Provide the [x, y] coordinate of the cell's center where the given text is located.  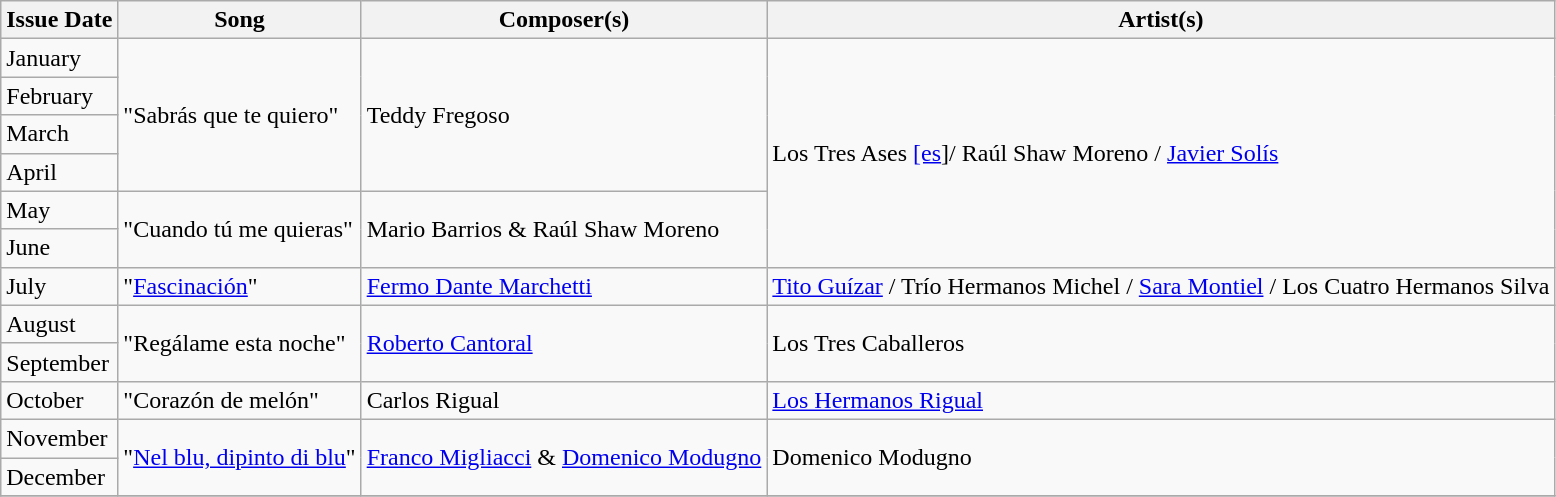
Domenico Modugno [1161, 457]
March [60, 134]
Fermo Dante Marchetti [564, 286]
June [60, 248]
Los Hermanos Rigual [1161, 400]
November [60, 438]
Los Tres Ases [es]/ Raúl Shaw Moreno / Javier Solís [1161, 153]
Artist(s) [1161, 20]
August [60, 324]
"Cuando tú me quieras" [240, 229]
Carlos Rigual [564, 400]
Mario Barrios & Raúl Shaw Moreno [564, 229]
"Nel blu, dipinto di blu" [240, 457]
Tito Guízar / Trío Hermanos Michel / Sara Montiel / Los Cuatro Hermanos Silva [1161, 286]
July [60, 286]
February [60, 96]
October [60, 400]
Teddy Fregoso [564, 115]
Issue Date [60, 20]
Song [240, 20]
Roberto Cantoral [564, 343]
"Regálame esta noche" [240, 343]
December [60, 477]
Composer(s) [564, 20]
Los Tres Caballeros [1161, 343]
May [60, 210]
Franco Migliacci & Domenico Modugno [564, 457]
"Fascinación" [240, 286]
April [60, 172]
"Sabrás que te quiero" [240, 115]
January [60, 58]
"Corazón de melón" [240, 400]
September [60, 362]
